Pinpoint the cell where the given text exists, returning its (x, y) midpoint coordinate. 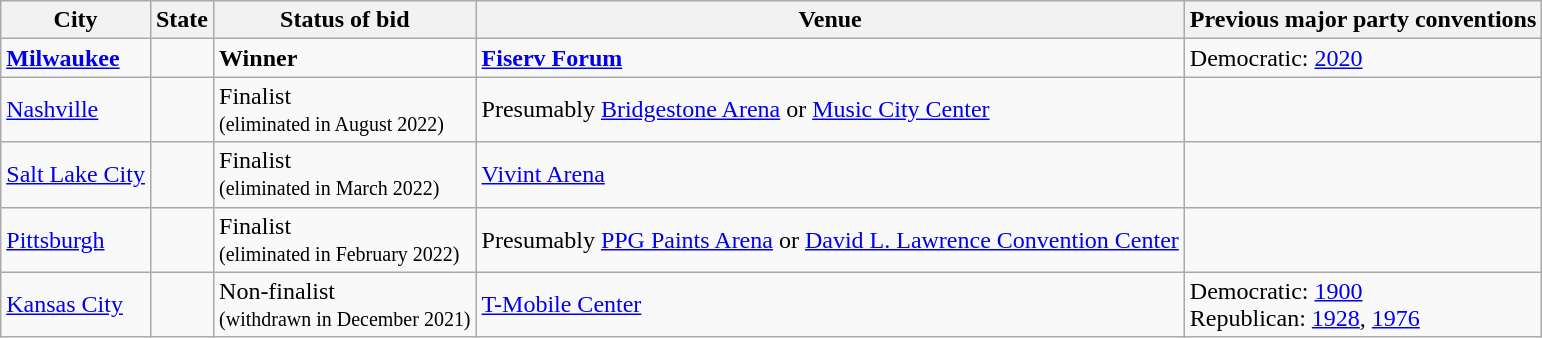
Finalist (eliminated in August 2022) (346, 110)
State (182, 20)
Nashville (76, 110)
Finalist (eliminated in March 2022) (346, 174)
Winner (346, 58)
Kansas City (76, 304)
Democratic: 2020 (1362, 58)
Pittsburgh (76, 240)
Presumably PPG Paints Arena or David L. Lawrence Convention Center (830, 240)
Previous major party conventions (1362, 20)
Milwaukee (76, 58)
Finalist (eliminated in February 2022) (346, 240)
Democratic: 1900Republican: 1928, 1976 (1362, 304)
Vivint Arena (830, 174)
Presumably Bridgestone Arena or Music City Center (830, 110)
Salt Lake City (76, 174)
Status of bid (346, 20)
T-Mobile Center (830, 304)
Venue (830, 20)
City (76, 20)
Non-finalist (withdrawn in December 2021) (346, 304)
Fiserv Forum (830, 58)
